From the cell containing the given text, extract its center point as (x, y) coordinate. 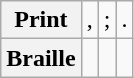
. (124, 20)
Print (41, 20)
, (90, 20)
Braille (41, 58)
; (107, 20)
